Capture the cell that displays the provided text and extract its (X, Y) central coordinate. 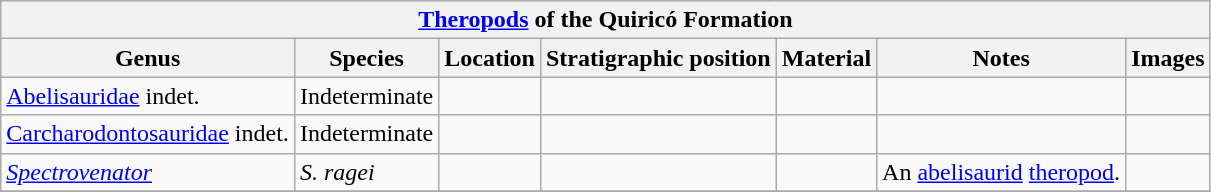
Theropods of the Quiricó Formation (606, 20)
Images (1168, 58)
Carcharodontosauridae indet. (148, 134)
Spectrovenator (148, 172)
Stratigraphic position (658, 58)
Notes (1002, 58)
S. ragei (366, 172)
Location (490, 58)
An abelisaurid theropod. (1002, 172)
Abelisauridae indet. (148, 96)
Genus (148, 58)
Species (366, 58)
Material (826, 58)
